Scan for the cell matching the given text and deliver its [X, Y] coordinate at center. 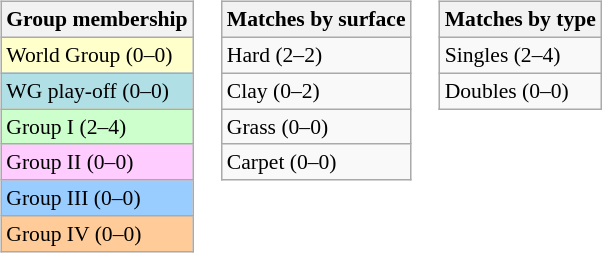
Matches by type [520, 20]
Carpet (0–0) [316, 162]
Group IV (0–0) [96, 234]
Grass (0–0) [316, 127]
WG play-off (0–0) [96, 91]
Clay (0–2) [316, 91]
Matches by surface [316, 20]
Group II (0–0) [96, 162]
Group III (0–0) [96, 198]
Group I (2–4) [96, 127]
Doubles (0–0) [520, 91]
Hard (2–2) [316, 55]
Singles (2–4) [520, 55]
World Group (0–0) [96, 55]
Group membership [96, 20]
